Return the (x, y) coordinate for the center point of the cell that contains the specified text.  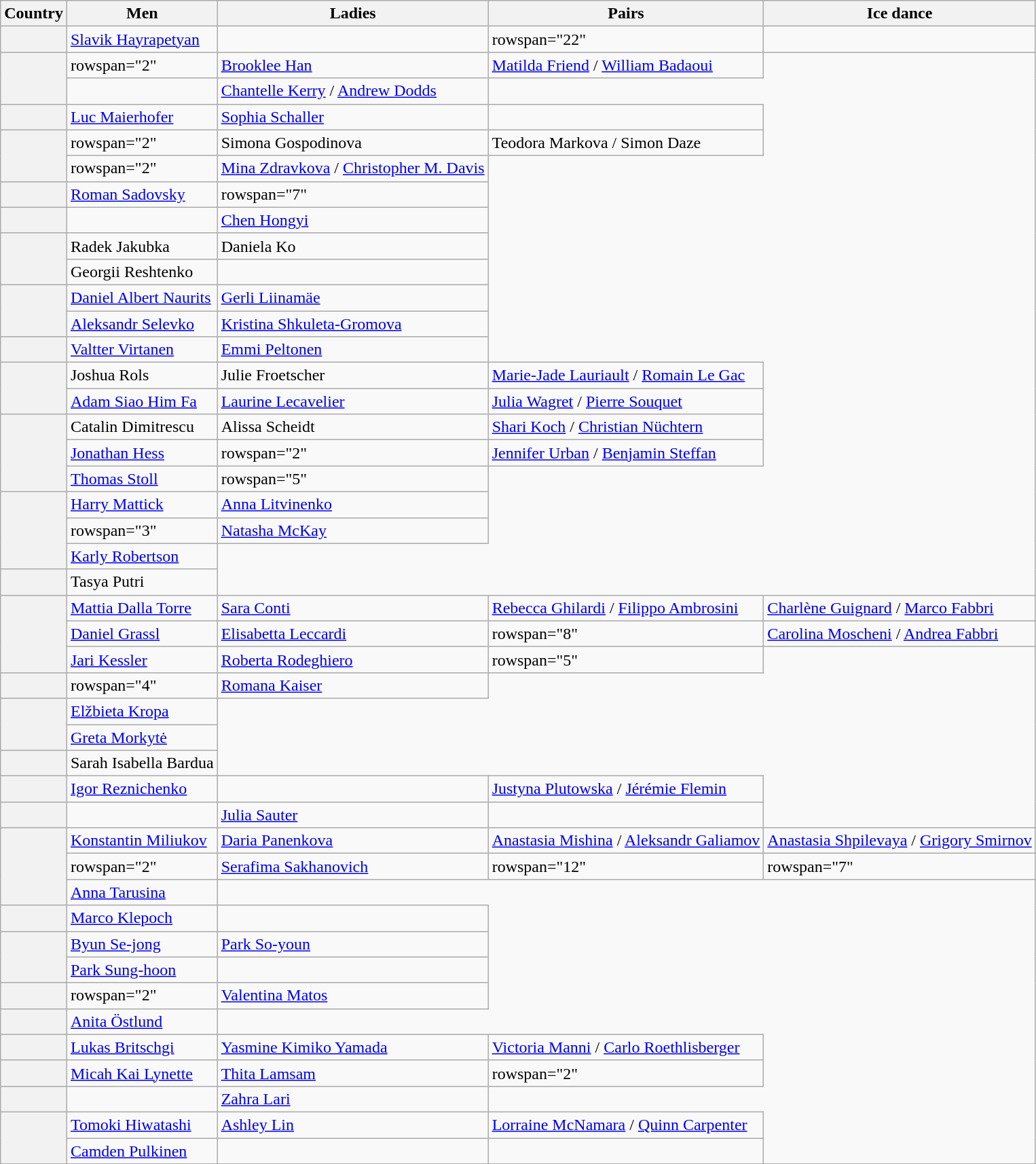
Pairs (626, 14)
Justyna Plutowska / Jérémie Flemin (626, 789)
rowspan="8" (626, 634)
Slavik Hayrapetyan (142, 39)
Camden Pulkinen (142, 1151)
Ice dance (900, 14)
Ladies (353, 14)
Simona Gospodinova (353, 143)
Greta Morkytė (142, 737)
Sarah Isabella Bardua (142, 763)
Jennifer Urban / Benjamin Steffan (626, 453)
Daria Panenkova (353, 841)
Teodora Markova / Simon Daze (626, 143)
Tomoki Hiwatashi (142, 1125)
Chantelle Kerry / Andrew Dodds (353, 91)
Konstantin Miliukov (142, 841)
Valtter Virtanen (142, 350)
Yasmine Kimiko Yamada (353, 1047)
Anna Litvinenko (353, 505)
Lorraine McNamara / Quinn Carpenter (626, 1125)
Micah Kai Lynette (142, 1073)
Julia Sauter (353, 815)
Radek Jakubka (142, 246)
Kristina Shkuleta-Gromova (353, 324)
Catalin Dimitrescu (142, 427)
Zahra Lari (353, 1099)
Anastasia Mishina / Aleksandr Galiamov (626, 841)
Anita Östlund (142, 1021)
Brooklee Han (353, 65)
Alissa Scheidt (353, 427)
Gerli Liinamäe (353, 297)
Natasha McKay (353, 530)
Lukas Britschgi (142, 1047)
Harry Mattick (142, 505)
Mina Zdravkova / Christopher M. Davis (353, 168)
Daniel Albert Naurits (142, 297)
Adam Siao Him Fa (142, 401)
Tasya Putri (142, 582)
Park So-youn (353, 944)
Thita Lamsam (353, 1073)
rowspan="22" (626, 39)
Karly Robertson (142, 556)
Roberta Rodeghiero (353, 659)
Park Sung-hoon (142, 970)
Elžbieta Kropa (142, 711)
Igor Reznichenko (142, 789)
Sophia Schaller (353, 117)
Jonathan Hess (142, 453)
Matilda Friend / William Badaoui (626, 65)
Julia Wagret / Pierre Souquet (626, 401)
Thomas Stoll (142, 479)
Romana Kaiser (353, 685)
Georgii Reshtenko (142, 272)
Sara Conti (353, 608)
Mattia Dalla Torre (142, 608)
Julie Froetscher (353, 376)
Emmi Peltonen (353, 350)
rowspan="12" (626, 867)
Victoria Manni / Carlo Roethlisberger (626, 1047)
Men (142, 14)
Charlène Guignard / Marco Fabbri (900, 608)
Daniel Grassl (142, 634)
Valentina Matos (353, 996)
Elisabetta Leccardi (353, 634)
Serafima Sakhanovich (353, 867)
Aleksandr Selevko (142, 324)
Luc Maierhofer (142, 117)
Jari Kessler (142, 659)
Marco Klepoch (142, 918)
Joshua Rols (142, 376)
Shari Koch / Christian Nüchtern (626, 427)
Anastasia Shpilevaya / Grigory Smirnov (900, 841)
Byun Se-jong (142, 944)
Marie-Jade Lauriault / Romain Le Gac (626, 376)
Rebecca Ghilardi / Filippo Ambrosini (626, 608)
Anna Tarusina (142, 892)
Roman Sadovsky (142, 194)
Daniela Ko (353, 246)
Country (34, 14)
Chen Hongyi (353, 220)
Laurine Lecavelier (353, 401)
rowspan="4" (142, 685)
Carolina Moscheni / Andrea Fabbri (900, 634)
Ashley Lin (353, 1125)
rowspan="3" (142, 530)
